Pinpoint the cell where the given text exists, returning its (X, Y) midpoint coordinate. 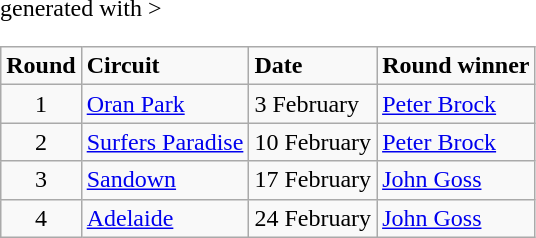
Date (313, 66)
17 February (313, 180)
Round winner (456, 66)
Circuit (165, 66)
Round (41, 66)
2 (41, 142)
Surfers Paradise (165, 142)
1 (41, 104)
Sandown (165, 180)
Adelaide (165, 218)
4 (41, 218)
3 (41, 180)
10 February (313, 142)
Oran Park (165, 104)
3 February (313, 104)
24 February (313, 218)
